Determine the (x, y) coordinate at the center of the cell enclosing the given text.  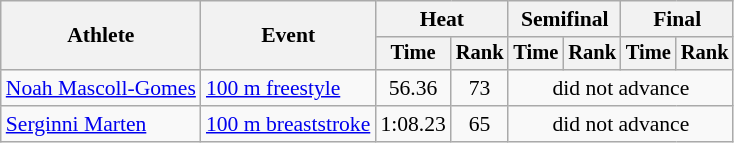
Heat (442, 19)
Event (288, 36)
Athlete (101, 36)
Semifinal (564, 19)
Serginni Marten (101, 124)
100 m freestyle (288, 88)
56.36 (412, 88)
65 (480, 124)
100 m breaststroke (288, 124)
Noah Mascoll-Gomes (101, 88)
73 (480, 88)
1:08.23 (412, 124)
Final (677, 19)
